Return the (X, Y) coordinate for the center point of the cell that contains the specified text.  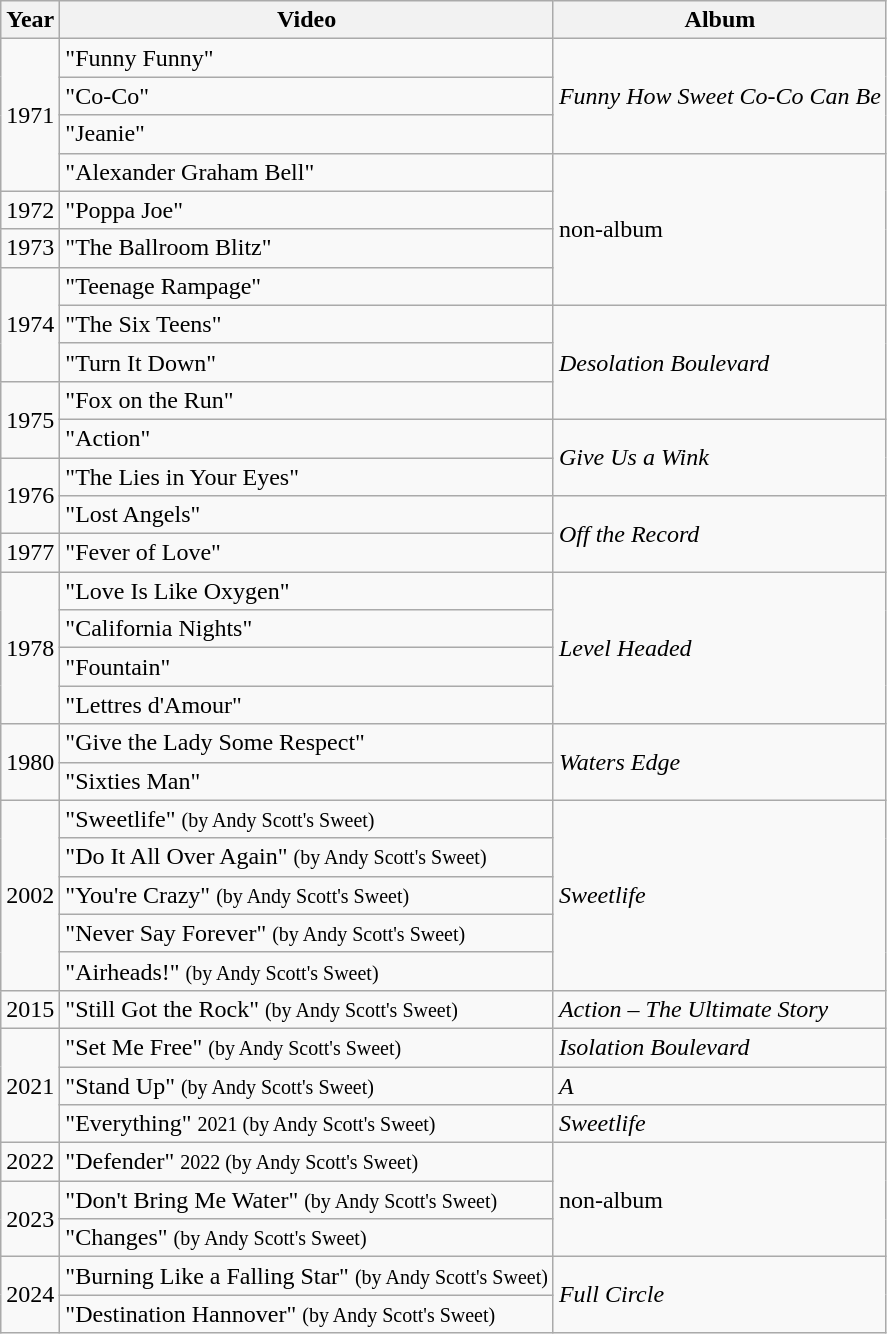
Funny How Sweet Co-Co Can Be (720, 96)
1976 (30, 496)
2022 (30, 1162)
"Everything" 2021 (by Andy Scott's Sweet) (307, 1124)
2023 (30, 1219)
"Set Me Free" (by Andy Scott's Sweet) (307, 1047)
"Changes" (by Andy Scott's Sweet) (307, 1238)
Isolation Boulevard (720, 1047)
"Teenage Rampage" (307, 286)
"Burning Like a Falling Star" (by Andy Scott's Sweet) (307, 1276)
"Turn It Down" (307, 362)
"The Six Teens" (307, 324)
"Poppa Joe" (307, 210)
1975 (30, 419)
Give Us a Wink (720, 457)
"California Nights" (307, 629)
Off the Record (720, 534)
"Stand Up" (by Andy Scott's Sweet) (307, 1085)
"Never Say Forever" (by Andy Scott's Sweet) (307, 933)
"Alexander Graham Bell" (307, 172)
"Co-Co" (307, 96)
"Lost Angels" (307, 515)
"Action" (307, 438)
"Fountain" (307, 667)
Waters Edge (720, 762)
"Sixties Man" (307, 781)
1980 (30, 762)
"Fever of Love" (307, 553)
1977 (30, 553)
"Love Is Like Oxygen" (307, 591)
1973 (30, 248)
1978 (30, 648)
"Don't Bring Me Water" (by Andy Scott's Sweet) (307, 1200)
"The Ballroom Blitz" (307, 248)
Year (30, 20)
"Still Got the Rock" (by Andy Scott's Sweet) (307, 1009)
Level Headed (720, 648)
"Destination Hannover" (by Andy Scott's Sweet) (307, 1314)
"Do It All Over Again" (by Andy Scott's Sweet) (307, 857)
"The Lies in Your Eyes" (307, 477)
2015 (30, 1009)
2021 (30, 1085)
"Funny Funny" (307, 58)
"Defender" 2022 (by Andy Scott's Sweet) (307, 1162)
Video (307, 20)
"Airheads!" (by Andy Scott's Sweet) (307, 971)
1971 (30, 115)
1974 (30, 324)
Desolation Boulevard (720, 362)
1972 (30, 210)
Full Circle (720, 1295)
"Give the Lady Some Respect" (307, 743)
2002 (30, 895)
A (720, 1085)
2024 (30, 1295)
"Sweetlife" (by Andy Scott's Sweet) (307, 819)
Album (720, 20)
"You're Crazy" (by Andy Scott's Sweet) (307, 895)
"Lettres d'Amour" (307, 705)
"Fox on the Run" (307, 400)
"Jeanie" (307, 134)
Action – The Ultimate Story (720, 1009)
